Output the [x, y] coordinate of the center of the cell containing the given text.  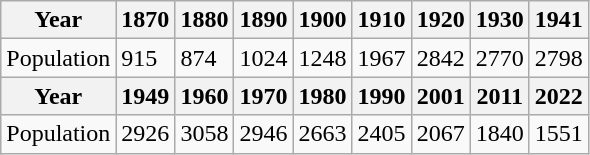
1870 [146, 20]
1910 [382, 20]
2001 [440, 96]
2798 [558, 58]
3058 [204, 134]
2926 [146, 134]
1967 [382, 58]
2011 [500, 96]
1941 [558, 20]
2405 [382, 134]
2842 [440, 58]
1990 [382, 96]
1949 [146, 96]
874 [204, 58]
2770 [500, 58]
1840 [500, 134]
2022 [558, 96]
1920 [440, 20]
1960 [204, 96]
1930 [500, 20]
1900 [322, 20]
2663 [322, 134]
1970 [264, 96]
2067 [440, 134]
1890 [264, 20]
1248 [322, 58]
2946 [264, 134]
1024 [264, 58]
1551 [558, 134]
1980 [322, 96]
915 [146, 58]
1880 [204, 20]
